From the cell containing the given text, extract its center point as [x, y] coordinate. 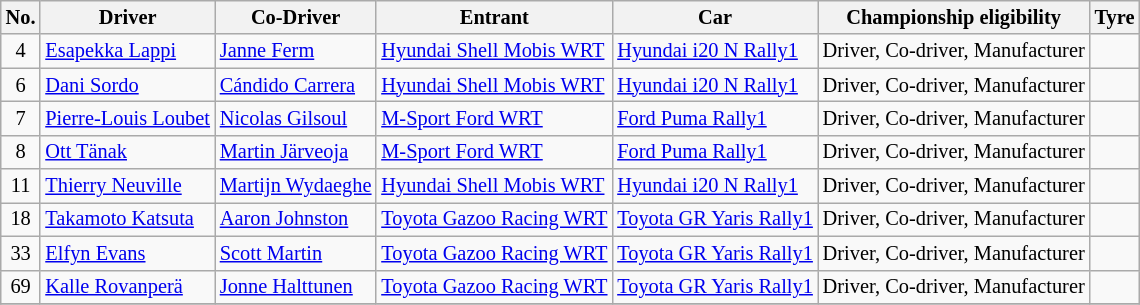
Janne Ferm [296, 51]
Scott Martin [296, 253]
Aaron Johnston [296, 219]
18 [21, 219]
Martijn Wydaeghe [296, 186]
Dani Sordo [127, 85]
33 [21, 253]
Takamoto Katsuta [127, 219]
Tyre [1115, 17]
Kalle Rovanperä [127, 287]
Championship eligibility [954, 17]
Thierry Neuville [127, 186]
Co-Driver [296, 17]
Ott Tänak [127, 152]
11 [21, 186]
69 [21, 287]
Car [714, 17]
7 [21, 118]
4 [21, 51]
Entrant [494, 17]
6 [21, 85]
No. [21, 17]
Cándido Carrera [296, 85]
Martin Järveoja [296, 152]
Jonne Halttunen [296, 287]
Pierre-Louis Loubet [127, 118]
Nicolas Gilsoul [296, 118]
8 [21, 152]
Driver [127, 17]
Esapekka Lappi [127, 51]
Elfyn Evans [127, 253]
